Locate the cell with the specified text and output its [x, y] center coordinate. 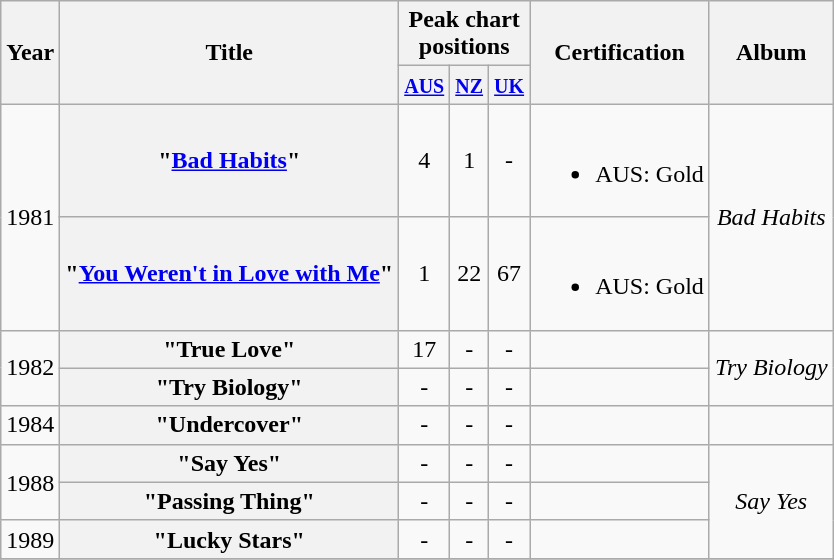
1982 [30, 368]
"True Love" [230, 349]
22 [470, 274]
Year [30, 52]
1984 [30, 425]
AUS [424, 85]
NZ [470, 85]
"Lucky Stars" [230, 539]
"Say Yes" [230, 463]
Peak chartpositions [464, 34]
Bad Habits [771, 217]
Try Biology [771, 368]
"Undercover" [230, 425]
Certification [620, 52]
1981 [30, 217]
"Bad Habits" [230, 160]
1989 [30, 539]
1988 [30, 482]
UK [510, 85]
"You Weren't in Love with Me" [230, 274]
17 [424, 349]
Album [771, 52]
"Passing Thing" [230, 501]
Title [230, 52]
"Try Biology" [230, 387]
4 [424, 160]
67 [510, 274]
Say Yes [771, 501]
